Provide the (X, Y) coordinate of the cell's center where the given text is located.  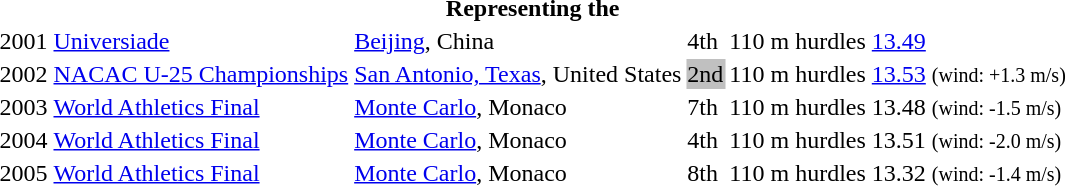
7th (706, 107)
San Antonio, Texas, United States (518, 74)
Universiade (201, 41)
2nd (706, 74)
Beijing, China (518, 41)
NACAC U-25 Championships (201, 74)
